Scan for the cell matching the given text and deliver its (X, Y) coordinate at center. 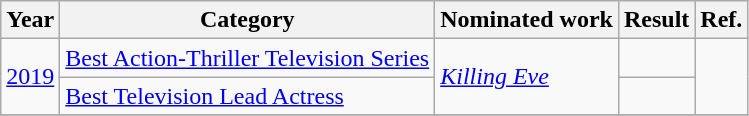
Nominated work (527, 20)
Category (248, 20)
Killing Eve (527, 77)
Best Action-Thriller Television Series (248, 58)
Best Television Lead Actress (248, 96)
Year (30, 20)
Ref. (722, 20)
2019 (30, 77)
Result (656, 20)
